Extract the (X, Y) coordinate from the center of the cell holding the provided text.  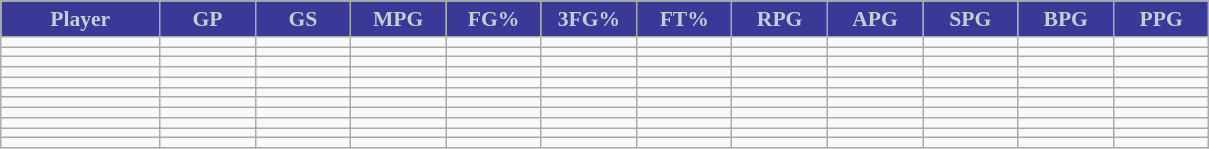
PPG (1161, 19)
APG (874, 19)
GP (208, 19)
FT% (684, 19)
FG% (494, 19)
BPG (1066, 19)
Player (80, 19)
RPG (780, 19)
3FG% (588, 19)
SPG (970, 19)
GS (302, 19)
MPG (398, 19)
